Pinpoint the cell where the given text exists, returning its [x, y] midpoint coordinate. 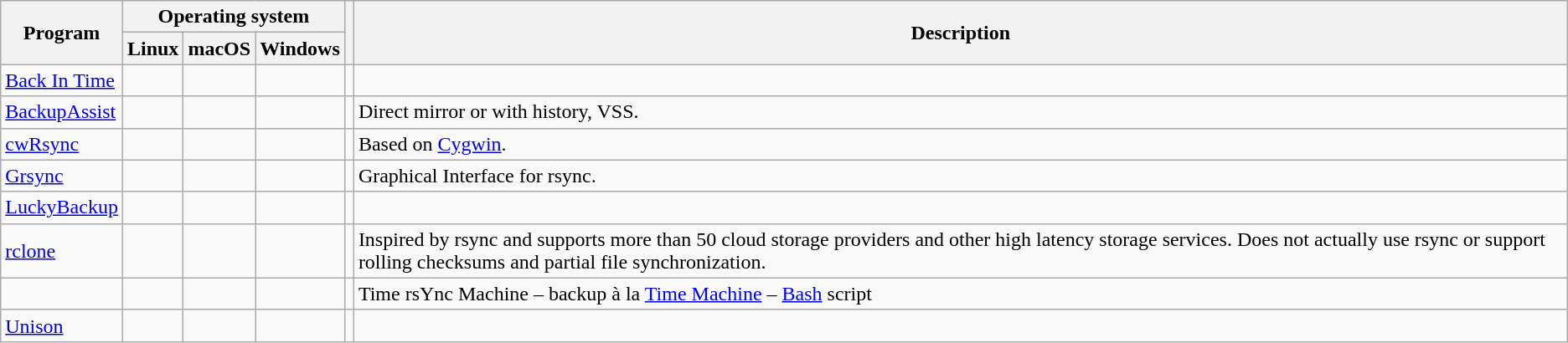
Windows [300, 49]
Grsync [62, 176]
macOS [219, 49]
Based on Cygwin. [960, 144]
Linux [152, 49]
rclone [62, 251]
Description [960, 33]
Operating system [233, 17]
Direct mirror or with history, VSS. [960, 112]
Graphical Interface for rsync. [960, 176]
Time rsYnc Machine – backup à la Time Machine – Bash script [960, 294]
LuckyBackup [62, 207]
cwRsync [62, 144]
Unison [62, 325]
Program [62, 33]
Back In Time [62, 80]
BackupAssist [62, 112]
